Extract the [X, Y] coordinate from the center of the cell holding the provided text.  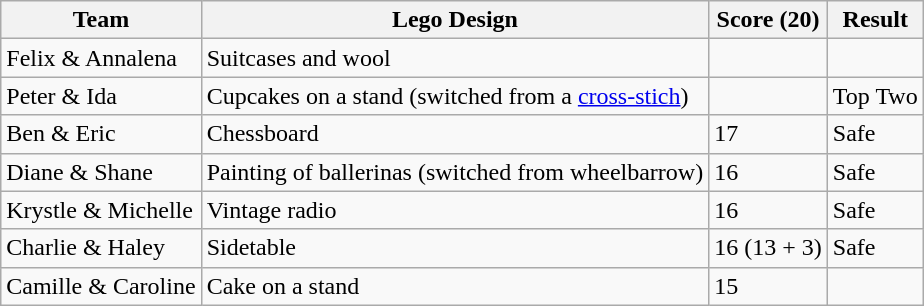
Team [101, 20]
Suitcases and wool [455, 58]
Ben & Eric [101, 134]
Felix & Annalena [101, 58]
Peter & Ida [101, 96]
17 [768, 134]
Lego Design [455, 20]
Top Two [875, 96]
Diane & Shane [101, 172]
Result [875, 20]
Camille & Caroline [101, 286]
Charlie & Haley [101, 248]
Cake on a stand [455, 286]
Score (20) [768, 20]
Vintage radio [455, 210]
Sidetable [455, 248]
16 (13 + 3) [768, 248]
Chessboard [455, 134]
Krystle & Michelle [101, 210]
Painting of ballerinas (switched from wheelbarrow) [455, 172]
Cupcakes on a stand (switched from a cross-stich) [455, 96]
15 [768, 286]
